Output the (x, y) coordinate of the center of the cell containing the given text.  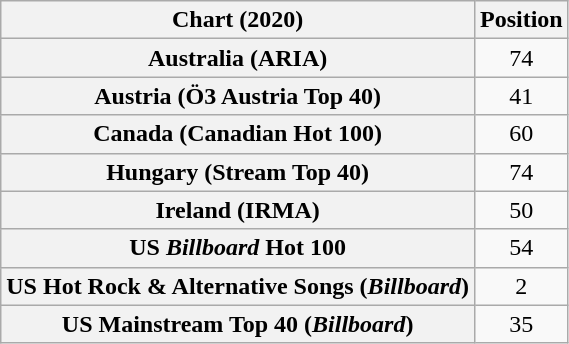
Hungary (Stream Top 40) (238, 172)
2 (521, 286)
US Mainstream Top 40 (Billboard) (238, 324)
Position (521, 20)
50 (521, 210)
54 (521, 248)
Canada (Canadian Hot 100) (238, 134)
41 (521, 96)
Chart (2020) (238, 20)
US Billboard Hot 100 (238, 248)
US Hot Rock & Alternative Songs (Billboard) (238, 286)
35 (521, 324)
60 (521, 134)
Ireland (IRMA) (238, 210)
Austria (Ö3 Austria Top 40) (238, 96)
Australia (ARIA) (238, 58)
